Extract the (x, y) coordinate from the center of the cell holding the provided text.  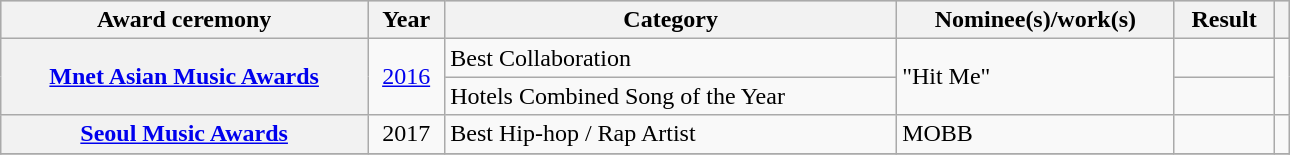
Award ceremony (184, 20)
Best Collaboration (671, 58)
2016 (406, 77)
Category (671, 20)
Year (406, 20)
Hotels Combined Song of the Year (671, 96)
Seoul Music Awards (184, 134)
Best Hip-hop / Rap Artist (671, 134)
Mnet Asian Music Awards (184, 77)
Nominee(s)/work(s) (1036, 20)
MOBB (1036, 134)
"Hit Me" (1036, 77)
Result (1224, 20)
2017 (406, 134)
